Pinpoint the cell where the given text exists, returning its [X, Y] midpoint coordinate. 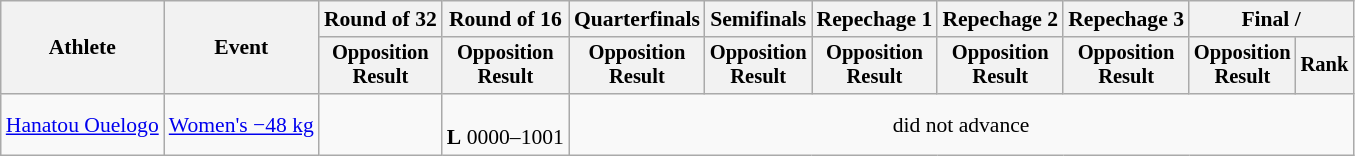
Women's −48 kg [242, 124]
Hanatou Ouelogo [82, 124]
Quarterfinals [637, 19]
Semifinals [758, 19]
did not advance [961, 124]
Round of 32 [380, 19]
Round of 16 [506, 19]
Repechage 2 [1000, 19]
L 0000–1001 [506, 124]
Repechage 3 [1126, 19]
Event [242, 48]
Repechage 1 [875, 19]
Athlete [82, 48]
Rank [1325, 66]
Final / [1271, 19]
